Capture the cell that displays the provided text and extract its [X, Y] central coordinate. 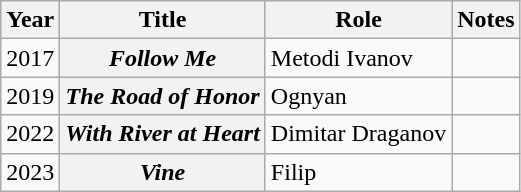
Role [358, 20]
Notes [486, 20]
Filip [358, 172]
2019 [30, 96]
Title [163, 20]
The Road of Honor [163, 96]
Year [30, 20]
2023 [30, 172]
Vine [163, 172]
Dimitar Draganov [358, 134]
Ognyan [358, 96]
2017 [30, 58]
Metodi Ivanov [358, 58]
With River at Heart [163, 134]
2022 [30, 134]
Follow Me [163, 58]
